Pinpoint the cell where the given text exists, returning its [X, Y] midpoint coordinate. 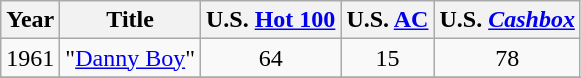
U.S. Cashbox [507, 20]
15 [388, 58]
Year [30, 20]
78 [507, 58]
Title [130, 20]
U.S. AC [388, 20]
"Danny Boy" [130, 58]
1961 [30, 58]
64 [270, 58]
U.S. Hot 100 [270, 20]
